Return [x, y] of the center of cell containing provided text 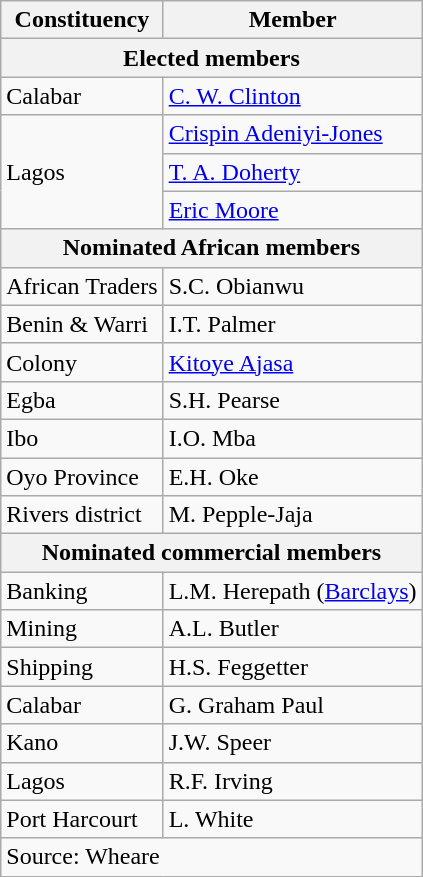
Benin & Warri [82, 324]
Port Harcourt [82, 819]
I.T. Palmer [292, 324]
Member [292, 20]
Constituency [82, 20]
Colony [82, 362]
Nominated African members [212, 248]
I.O. Mba [292, 438]
Egba [82, 400]
E.H. Oke [292, 477]
C. W. Clinton [292, 96]
H.S. Feggetter [292, 667]
Elected members [212, 58]
L.M. Herepath (Barclays) [292, 591]
Banking [82, 591]
T. A. Doherty [292, 172]
Kano [82, 743]
R.F. Irving [292, 781]
Eric Moore [292, 210]
African Traders [82, 286]
Nominated commercial members [212, 553]
Rivers district [82, 515]
L. White [292, 819]
Kitoye Ajasa [292, 362]
J.W. Speer [292, 743]
G. Graham Paul [292, 705]
Crispin Adeniyi-Jones [292, 134]
Shipping [82, 667]
Ibo [82, 438]
Oyo Province [82, 477]
Source: Wheare [212, 857]
S.H. Pearse [292, 400]
Mining [82, 629]
M. Pepple-Jaja [292, 515]
A.L. Butler [292, 629]
S.C. Obianwu [292, 286]
